Pinpoint the cell where the given text exists, returning its [X, Y] midpoint coordinate. 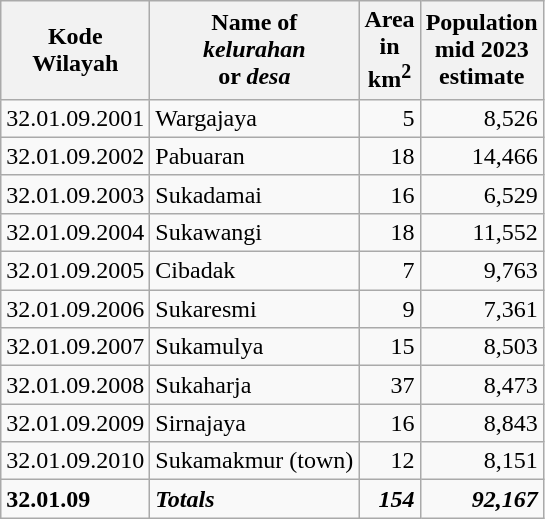
32.01.09.2007 [76, 347]
12 [390, 461]
92,167 [482, 499]
Kode Wilayah [76, 50]
Sirnajaya [254, 423]
32.01.09.2002 [76, 156]
9,763 [482, 271]
32.01.09.2006 [76, 309]
7,361 [482, 309]
Wargajaya [254, 118]
Pabuaran [254, 156]
32.01.09.2005 [76, 271]
Area in km2 [390, 50]
8,151 [482, 461]
Name of kelurahan or desa [254, 50]
11,552 [482, 232]
154 [390, 499]
8,843 [482, 423]
7 [390, 271]
32.01.09.2009 [76, 423]
15 [390, 347]
Sukadamai [254, 194]
Populationmid 2023estimate [482, 50]
8,473 [482, 385]
14,466 [482, 156]
32.01.09.2008 [76, 385]
Totals [254, 499]
32.01.09.2010 [76, 461]
Sukawangi [254, 232]
8,526 [482, 118]
9 [390, 309]
32.01.09.2004 [76, 232]
5 [390, 118]
32.01.09 [76, 499]
Sukaharja [254, 385]
32.01.09.2001 [76, 118]
Cibadak [254, 271]
32.01.09.2003 [76, 194]
Sukamulya [254, 347]
6,529 [482, 194]
Sukaresmi [254, 309]
Sukamakmur (town) [254, 461]
8,503 [482, 347]
37 [390, 385]
